Scan for the cell matching the given text and deliver its [X, Y] coordinate at center. 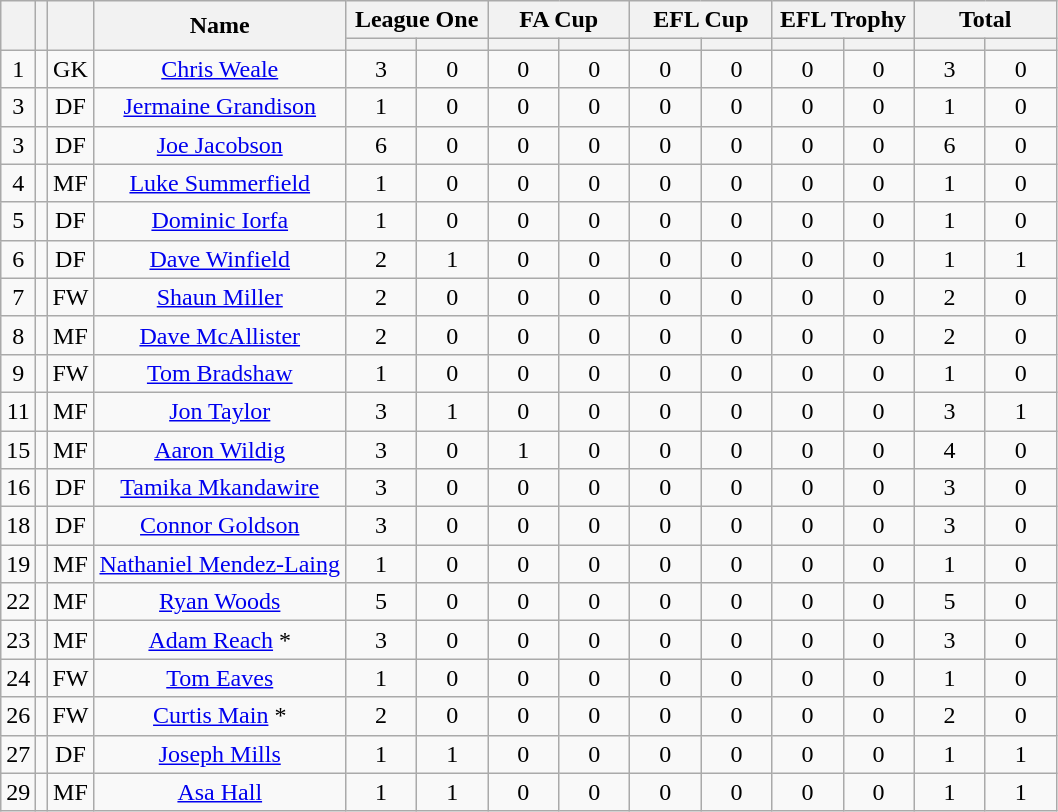
Name [220, 26]
11 [18, 411]
Tamika Mkandawire [220, 488]
9 [18, 373]
Shaun Miller [220, 297]
Nathaniel Mendez-Laing [220, 564]
27 [18, 754]
Tom Bradshaw [220, 373]
GK [70, 69]
7 [18, 297]
FA Cup [559, 20]
Tom Eaves [220, 678]
Joe Jacobson [220, 145]
29 [18, 792]
Joseph Mills [220, 754]
Dave Winfield [220, 259]
Chris Weale [220, 69]
Luke Summerfield [220, 183]
Dave McAllister [220, 335]
Connor Goldson [220, 526]
EFL Cup [701, 20]
22 [18, 602]
15 [18, 449]
Adam Reach * [220, 640]
23 [18, 640]
Total [985, 20]
Ryan Woods [220, 602]
16 [18, 488]
26 [18, 716]
Asa Hall [220, 792]
Curtis Main * [220, 716]
8 [18, 335]
18 [18, 526]
19 [18, 564]
24 [18, 678]
EFL Trophy [843, 20]
Dominic Iorfa [220, 221]
Aaron Wildig [220, 449]
League One [417, 20]
Jermaine Grandison [220, 107]
Jon Taylor [220, 411]
